Identify which cell holds the provided text, then report its [X, Y] central coordinate. 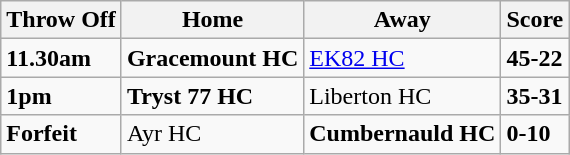
EK82 HC [402, 58]
Tryst 77 HC [212, 96]
Ayr HC [212, 134]
11.30am [62, 58]
45-22 [535, 58]
Gracemount HC [212, 58]
1pm [62, 96]
Forfeit [62, 134]
Cumbernauld HC [402, 134]
35-31 [535, 96]
0-10 [535, 134]
Score [535, 20]
Liberton HC [402, 96]
Throw Off [62, 20]
Away [402, 20]
Home [212, 20]
